Capture the cell that displays the provided text and extract its [X, Y] central coordinate. 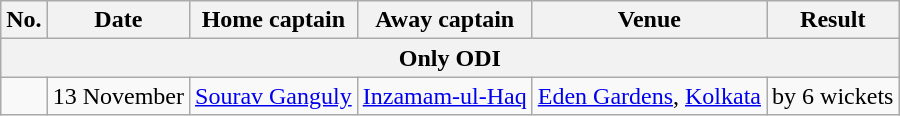
No. [24, 20]
Eden Gardens, Kolkata [649, 96]
by 6 wickets [833, 96]
Result [833, 20]
Sourav Ganguly [274, 96]
Away captain [444, 20]
Inzamam-ul-Haq [444, 96]
13 November [118, 96]
Only ODI [450, 58]
Venue [649, 20]
Home captain [274, 20]
Date [118, 20]
